Locate the cell with the specified text and output its [X, Y] center coordinate. 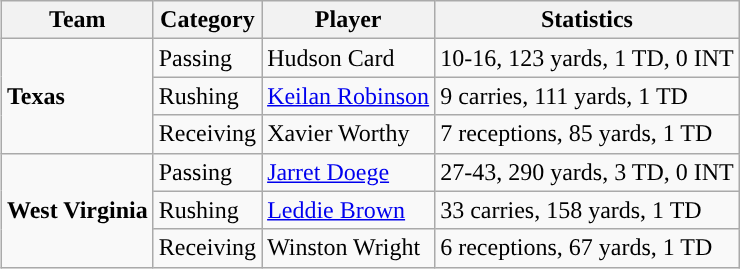
Category [207, 20]
7 receptions, 85 yards, 1 TD [588, 134]
West Virginia [77, 210]
Xavier Worthy [348, 134]
9 carries, 111 yards, 1 TD [588, 96]
Hudson Card [348, 58]
Texas [77, 96]
Leddie Brown [348, 210]
Jarret Doege [348, 172]
10-16, 123 yards, 1 TD, 0 INT [588, 58]
Player [348, 20]
Statistics [588, 20]
Keilan Robinson [348, 96]
Winston Wright [348, 248]
27-43, 290 yards, 3 TD, 0 INT [588, 172]
Team [77, 20]
6 receptions, 67 yards, 1 TD [588, 248]
33 carries, 158 yards, 1 TD [588, 210]
